Locate the cell with the specified text and output its (x, y) center coordinate. 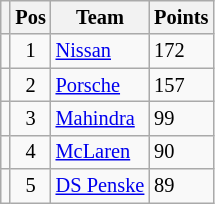
Mahindra (100, 118)
Nissan (100, 51)
1 (30, 51)
Team (100, 17)
4 (30, 152)
Pos (30, 17)
172 (181, 51)
90 (181, 152)
5 (30, 186)
3 (30, 118)
99 (181, 118)
2 (30, 85)
DS Penske (100, 186)
Points (181, 17)
McLaren (100, 152)
157 (181, 85)
89 (181, 186)
Porsche (100, 85)
